Detect which cell encompasses the target text, then output its (X, Y) center coordinate. 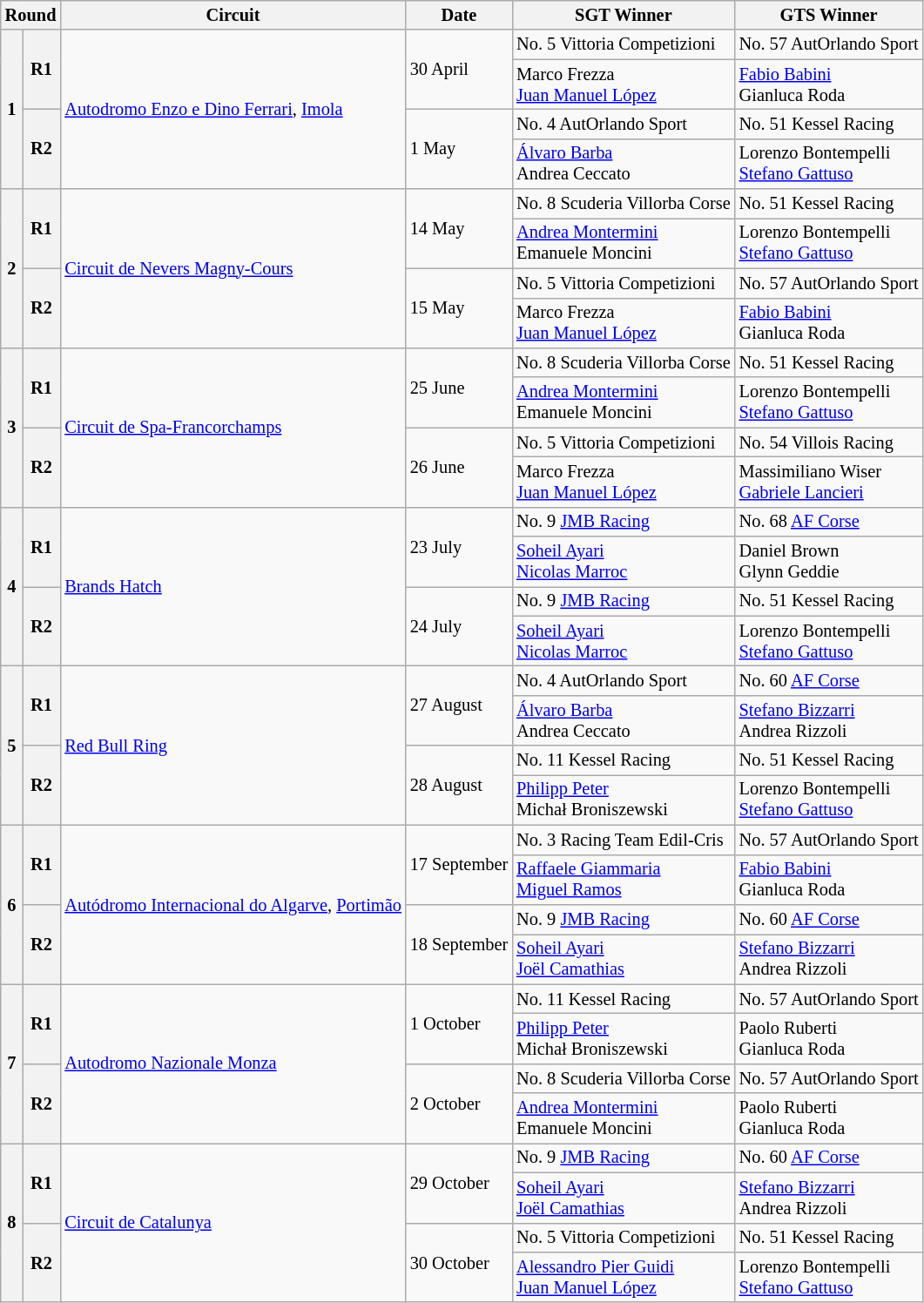
6 (12, 904)
Raffaele Giammaria Miguel Ramos (624, 880)
17 September (459, 864)
No. 68 AF Corse (829, 522)
27 August (459, 706)
Autodromo Nazionale Monza (233, 1064)
Date (459, 15)
Massimiliano Wiser Gabriele Lancieri (829, 482)
Brands Hatch (233, 587)
Round (31, 15)
5 (12, 746)
30 April (459, 70)
29 October (459, 1183)
GTS Winner (829, 15)
24 July (459, 625)
Autodromo Enzo e Dino Ferrari, Imola (233, 110)
Autódromo Internacional do Algarve, Portimão (233, 904)
7 (12, 1064)
Red Bull Ring (233, 746)
Circuit de Spa-Francorchamps (233, 427)
No. 54 Villois Racing (829, 442)
1 October (459, 1024)
Circuit de Catalunya (233, 1223)
2 October (459, 1103)
26 June (459, 467)
No. 3 Racing Team Edil-Cris (624, 840)
23 July (459, 547)
SGT Winner (624, 15)
Circuit (233, 15)
4 (12, 587)
1 May (459, 148)
1 (12, 110)
25 June (459, 387)
2 (12, 268)
8 (12, 1223)
Daniel Brown Glynn Geddie (829, 562)
30 October (459, 1263)
15 May (459, 308)
Alessandro Pier Guidi Juan Manuel López (624, 1277)
28 August (459, 786)
3 (12, 427)
Circuit de Nevers Magny-Cours (233, 268)
14 May (459, 228)
18 September (459, 944)
